Identify which cell holds the provided text, then report its [x, y] central coordinate. 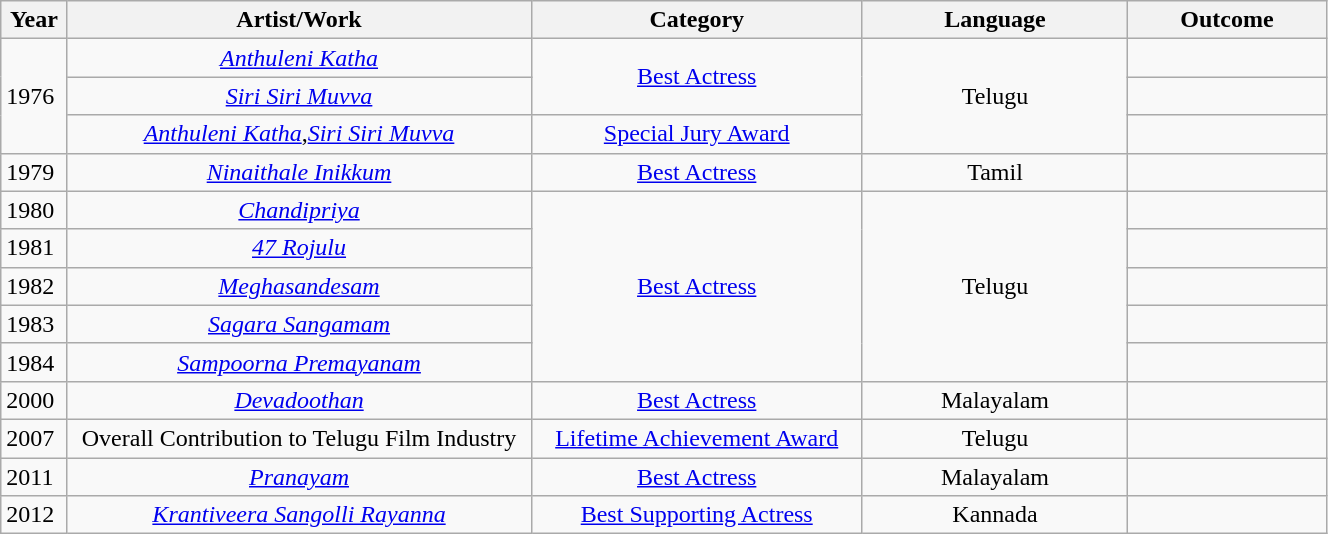
Year [34, 20]
Siri Siri Muvva [299, 96]
Lifetime Achievement Award [696, 438]
Pranayam [299, 477]
1980 [34, 210]
Outcome [1228, 20]
2000 [34, 400]
Best Supporting Actress [696, 515]
Language [994, 20]
1983 [34, 324]
Anthuleni Katha,Siri Siri Muvva [299, 134]
Overall Contribution to Telugu Film Industry [299, 438]
Sagara Sangamam [299, 324]
2012 [34, 515]
1982 [34, 286]
Anthuleni Katha [299, 58]
1979 [34, 172]
Sampoorna Premayanam [299, 362]
1981 [34, 248]
Artist/Work [299, 20]
Chandipriya [299, 210]
2007 [34, 438]
Tamil [994, 172]
Special Jury Award [696, 134]
Devadoothan [299, 400]
Ninaithale Inikkum [299, 172]
2011 [34, 477]
47 Rojulu [299, 248]
Category [696, 20]
Meghasandesam [299, 286]
1976 [34, 96]
1984 [34, 362]
Krantiveera Sangolli Rayanna [299, 515]
Kannada [994, 515]
